Pinpoint the cell where the given text exists, returning its (x, y) midpoint coordinate. 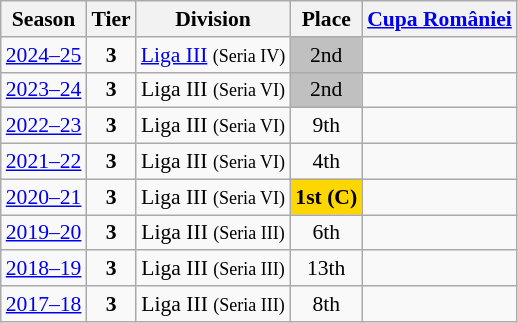
4th (326, 162)
2023–24 (44, 90)
2024–25 (44, 55)
2020–21 (44, 197)
Cupa României (440, 19)
8th (326, 304)
6th (326, 233)
Tier (110, 19)
2022–23 (44, 126)
1st (C) (326, 197)
Division (214, 19)
Liga III (Seria IV) (214, 55)
2017–18 (44, 304)
Season (44, 19)
Place (326, 19)
13th (326, 269)
9th (326, 126)
2019–20 (44, 233)
2018–19 (44, 269)
2021–22 (44, 162)
